Provide the [X, Y] coordinate of the cell's center where the given text is located.  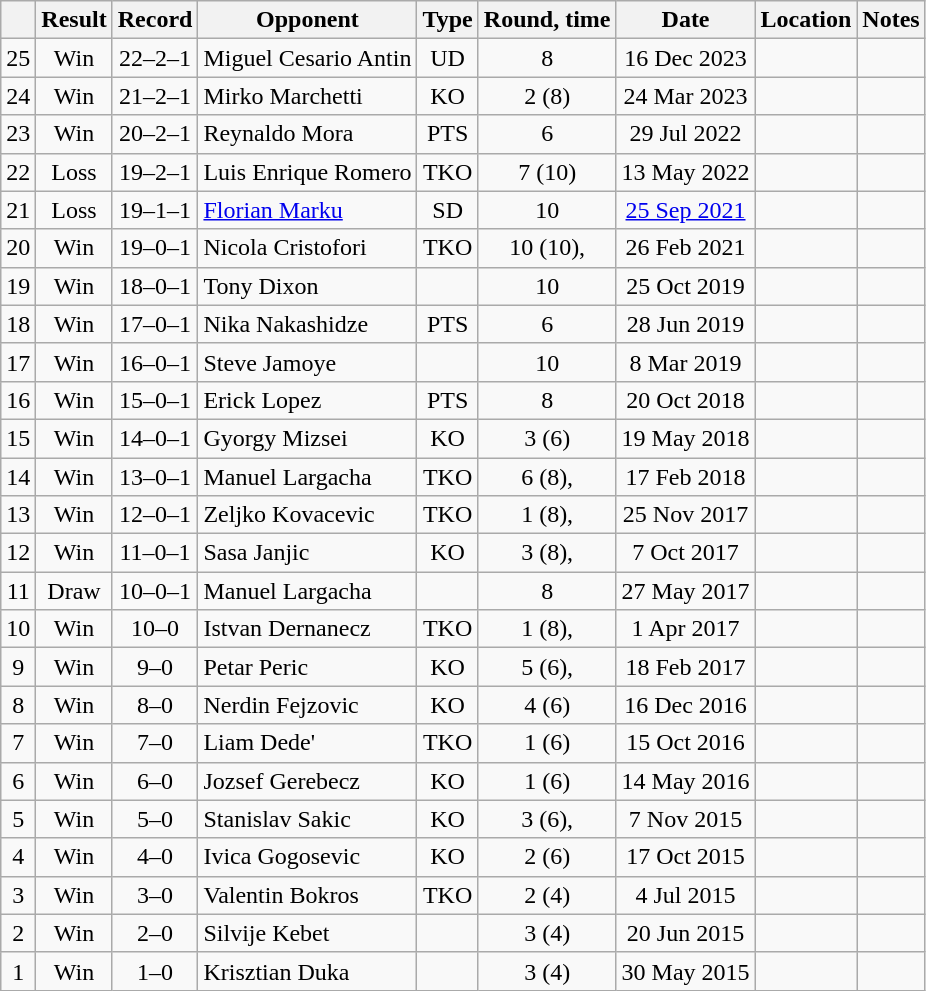
24 [18, 96]
7 (10) [547, 172]
18–0–1 [155, 286]
19–2–1 [155, 172]
16–0–1 [155, 362]
5 [18, 819]
6–0 [155, 781]
13 [18, 515]
Istvan Dernanecz [308, 629]
Miguel Cesario Antin [308, 58]
20–2–1 [155, 134]
Gyorgy Mizsei [308, 438]
Liam Dede' [308, 743]
20 [18, 248]
Result [74, 20]
4 [18, 857]
19–1–1 [155, 210]
3 [18, 895]
Record [155, 20]
Draw [74, 591]
SD [448, 210]
13–0–1 [155, 477]
22–2–1 [155, 58]
2 (4) [547, 895]
2 [18, 933]
Reynaldo Mora [308, 134]
Mirko Marchetti [308, 96]
Nicola Cristofori [308, 248]
18 [18, 324]
Tony Dixon [308, 286]
9 [18, 667]
Opponent [308, 20]
2–0 [155, 933]
28 Jun 2019 [686, 324]
Valentin Bokros [308, 895]
19 May 2018 [686, 438]
1–0 [155, 971]
7 Nov 2015 [686, 819]
1 [18, 971]
Date [686, 20]
UD [448, 58]
Steve Jamoye [308, 362]
10–0 [155, 629]
9–0 [155, 667]
4 Jul 2015 [686, 895]
12 [18, 553]
Ivica Gogosevic [308, 857]
15–0–1 [155, 400]
3 (6), [547, 819]
10–0–1 [155, 591]
12–0–1 [155, 515]
8–0 [155, 705]
30 May 2015 [686, 971]
Nika Nakashidze [308, 324]
4 (6) [547, 705]
Krisztian Duka [308, 971]
14 May 2016 [686, 781]
Jozsef Gerebecz [308, 781]
16 [18, 400]
17–0–1 [155, 324]
29 Jul 2022 [686, 134]
14 [18, 477]
25 Nov 2017 [686, 515]
Location [806, 20]
17 Feb 2018 [686, 477]
25 [18, 58]
22 [18, 172]
6 (8), [547, 477]
20 Oct 2018 [686, 400]
21–2–1 [155, 96]
14–0–1 [155, 438]
8 Mar 2019 [686, 362]
7–0 [155, 743]
10 (10), [547, 248]
2 (6) [547, 857]
Luis Enrique Romero [308, 172]
5 (6), [547, 667]
16 Dec 2023 [686, 58]
17 [18, 362]
Nerdin Fejzovic [308, 705]
11 [18, 591]
11–0–1 [155, 553]
Silvije Kebet [308, 933]
24 Mar 2023 [686, 96]
19 [18, 286]
Type [448, 20]
4–0 [155, 857]
25 Sep 2021 [686, 210]
20 Jun 2015 [686, 933]
5–0 [155, 819]
25 Oct 2019 [686, 286]
Stanislav Sakic [308, 819]
Round, time [547, 20]
1 Apr 2017 [686, 629]
27 May 2017 [686, 591]
Petar Peric [308, 667]
26 Feb 2021 [686, 248]
Erick Lopez [308, 400]
3–0 [155, 895]
18 Feb 2017 [686, 667]
16 Dec 2016 [686, 705]
Zeljko Kovacevic [308, 515]
19–0–1 [155, 248]
15 [18, 438]
7 Oct 2017 [686, 553]
15 Oct 2016 [686, 743]
Florian Marku [308, 210]
21 [18, 210]
Sasa Janjic [308, 553]
2 (8) [547, 96]
3 (6) [547, 438]
7 [18, 743]
Notes [891, 20]
13 May 2022 [686, 172]
3 (8), [547, 553]
23 [18, 134]
17 Oct 2015 [686, 857]
